From the cell containing the given text, extract its center point as (X, Y) coordinate. 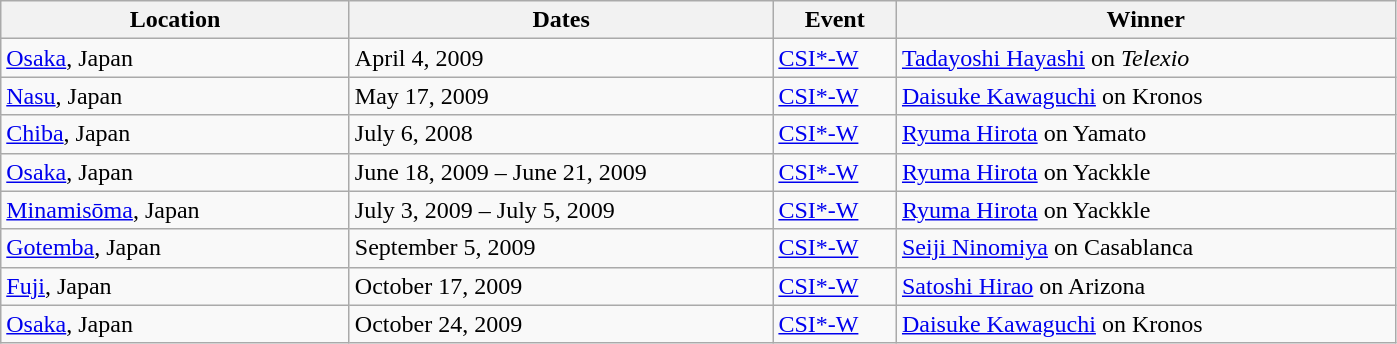
October 17, 2009 (561, 286)
April 4, 2009 (561, 58)
July 6, 2008 (561, 134)
Fuji, Japan (176, 286)
Event (835, 20)
Winner (1146, 20)
Tadayoshi Hayashi on Telexio (1146, 58)
Nasu, Japan (176, 96)
Dates (561, 20)
Minamisōma, Japan (176, 210)
October 24, 2009 (561, 324)
Satoshi Hirao on Arizona (1146, 286)
Ryuma Hirota on Yamato (1146, 134)
Chiba, Japan (176, 134)
May 17, 2009 (561, 96)
Gotemba, Japan (176, 248)
September 5, 2009 (561, 248)
June 18, 2009 – June 21, 2009 (561, 172)
Seiji Ninomiya on Casablanca (1146, 248)
July 3, 2009 – July 5, 2009 (561, 210)
Location (176, 20)
